Search for the cell housing the specified text and yield its (x, y) center coordinate. 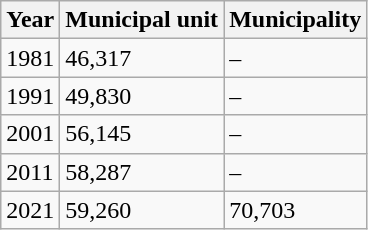
58,287 (142, 172)
2011 (30, 172)
59,260 (142, 210)
56,145 (142, 134)
46,317 (142, 58)
2001 (30, 134)
49,830 (142, 96)
Municipal unit (142, 20)
1981 (30, 58)
2021 (30, 210)
1991 (30, 96)
Year (30, 20)
Municipality (296, 20)
70,703 (296, 210)
